Locate the cell with the specified text and output its (x, y) center coordinate. 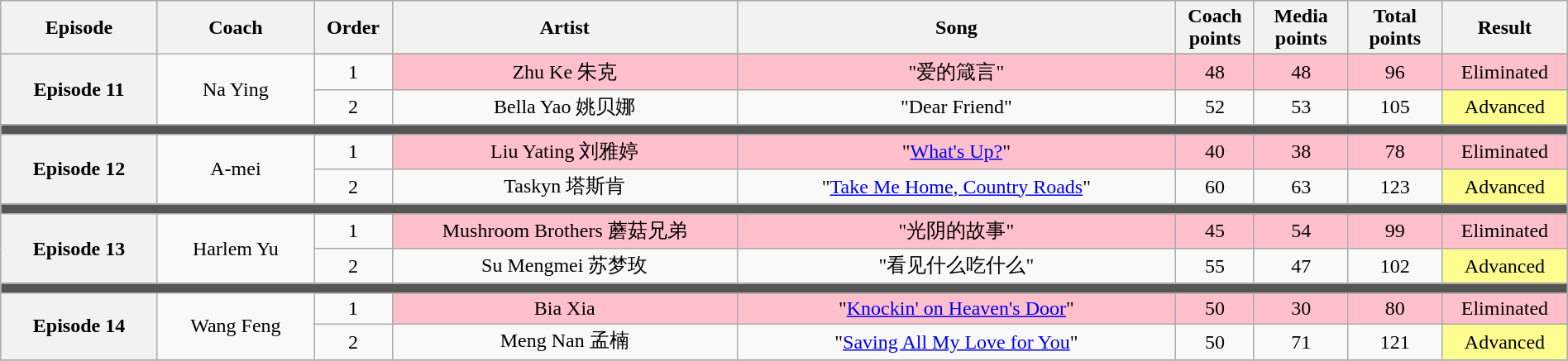
"Knockin' on Heaven's Door" (956, 308)
52 (1216, 107)
Bia Xia (564, 308)
"What's Up?" (956, 152)
Coach points (1216, 28)
96 (1395, 73)
40 (1216, 152)
Result (1505, 28)
Su Mengmei 苏梦玫 (564, 266)
"看见什么吃什么" (956, 266)
Bella Yao 姚贝娜 (564, 107)
Meng Nan 孟楠 (564, 342)
Harlem Yu (235, 248)
Episode 11 (79, 89)
45 (1216, 231)
Episode 14 (79, 325)
Zhu Ke 朱克 (564, 73)
"光阴的故事" (956, 231)
Taskyn 塔斯肯 (564, 187)
Coach (235, 28)
123 (1395, 187)
Episode 12 (79, 169)
Total points (1395, 28)
80 (1395, 308)
Liu Yating 刘雅婷 (564, 152)
54 (1301, 231)
Episode 13 (79, 248)
Episode (79, 28)
99 (1395, 231)
"Saving All My Love for You" (956, 342)
78 (1395, 152)
Na Ying (235, 89)
Song (956, 28)
38 (1301, 152)
71 (1301, 342)
A-mei (235, 169)
Order (354, 28)
"Take Me Home, Country Roads" (956, 187)
47 (1301, 266)
Media points (1301, 28)
105 (1395, 107)
121 (1395, 342)
53 (1301, 107)
102 (1395, 266)
Artist (564, 28)
Mushroom Brothers 蘑菇兄弟 (564, 231)
63 (1301, 187)
"爱的箴言" (956, 73)
"Dear Friend" (956, 107)
55 (1216, 266)
30 (1301, 308)
60 (1216, 187)
Wang Feng (235, 325)
